Return (X, Y) of the center of cell containing provided text 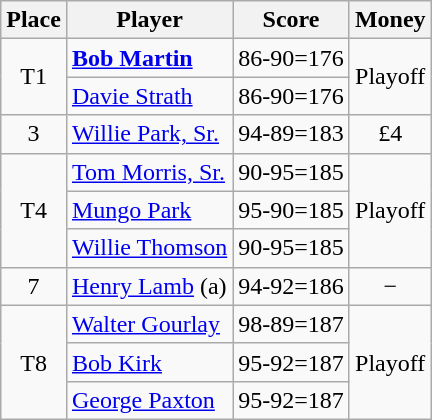
Willie Park, Sr. (149, 134)
94-89=183 (292, 134)
T8 (34, 362)
T1 (34, 77)
T4 (34, 210)
Score (292, 20)
98-89=187 (292, 324)
Henry Lamb (a) (149, 286)
Player (149, 20)
− (390, 286)
3 (34, 134)
7 (34, 286)
Place (34, 20)
Davie Strath (149, 96)
Money (390, 20)
95-90=185 (292, 210)
Bob Martin (149, 58)
Walter Gourlay (149, 324)
Bob Kirk (149, 362)
£4 (390, 134)
Tom Morris, Sr. (149, 172)
Mungo Park (149, 210)
Willie Thomson (149, 248)
94-92=186 (292, 286)
George Paxton (149, 400)
